From the cell containing the given text, extract its center point as (X, Y) coordinate. 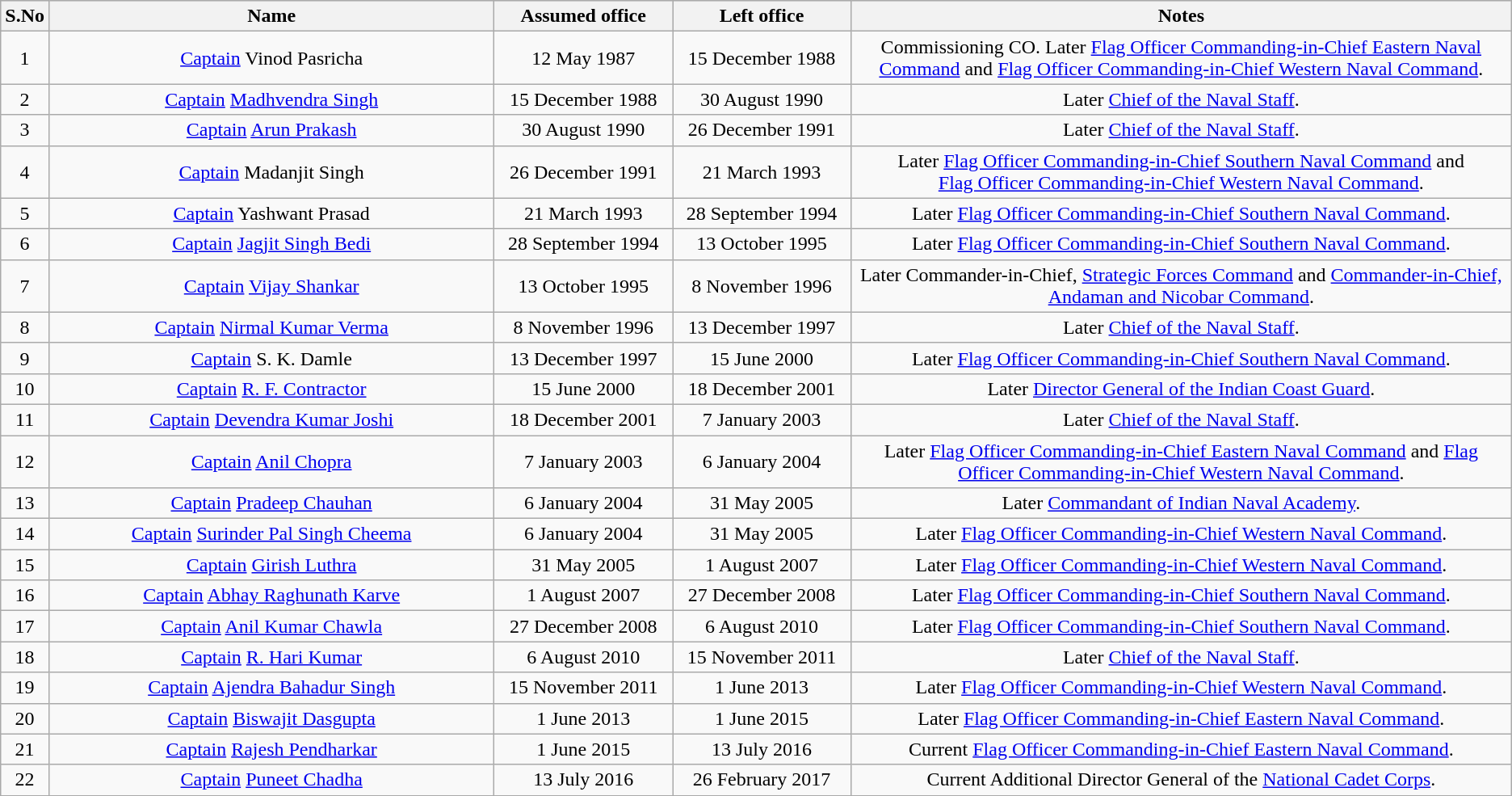
Captain Vinod Pasricha (271, 58)
Captain Ajendra Bahadur Singh (271, 688)
Later Commander-in-Chief, Strategic Forces Command and Commander-in-Chief, Andaman and Nicobar Command. (1181, 286)
Name (271, 16)
Later Flag Officer Commanding-in-Chief Eastern Naval Command and Flag Officer Commanding-in-Chief Western Naval Command. (1181, 461)
16 (25, 596)
Captain Biswajit Dasgupta (271, 718)
Captain Anil Kumar Chawla (271, 626)
19 (25, 688)
8 (25, 327)
3 (25, 130)
7 (25, 286)
14 (25, 534)
12 (25, 461)
Captain Nirmal Kumar Verma (271, 327)
21 (25, 749)
17 (25, 626)
13 (25, 503)
Commissioning CO. Later Flag Officer Commanding-in-Chief Eastern Naval Command and Flag Officer Commanding-in-Chief Western Naval Command. (1181, 58)
Captain Vijay Shankar (271, 286)
Captain Puneet Chadha (271, 780)
Captain S. K. Damle (271, 358)
Captain Madhvendra Singh (271, 99)
Current Additional Director General of the National Cadet Corps. (1181, 780)
Captain Girish Luthra (271, 565)
Captain R. Hari Kumar (271, 657)
15 (25, 565)
Captain Abhay Raghunath Karve (271, 596)
1 (25, 58)
Notes (1181, 16)
11 (25, 419)
S.No (25, 16)
18 (25, 657)
Left office (762, 16)
Later Commandant of Indian Naval Academy. (1181, 503)
Captain Madanjit Singh (271, 171)
Later Flag Officer Commanding-in-Chief Southern Naval Command andFlag Officer Commanding-in-Chief Western Naval Command. (1181, 171)
5 (25, 213)
Captain Arun Prakash (271, 130)
Captain Pradeep Chauhan (271, 503)
4 (25, 171)
Captain R. F. Contractor (271, 389)
Current Flag Officer Commanding-in-Chief Eastern Naval Command. (1181, 749)
22 (25, 780)
2 (25, 99)
26 February 2017 (762, 780)
20 (25, 718)
Captain Jagjit Singh Bedi (271, 244)
Captain Surinder Pal Singh Cheema (271, 534)
Captain Devendra Kumar Joshi (271, 419)
Captain Yashwant Prasad (271, 213)
12 May 1987 (583, 58)
Captain Rajesh Pendharkar (271, 749)
10 (25, 389)
Assumed office (583, 16)
6 (25, 244)
Later Director General of the Indian Coast Guard. (1181, 389)
Captain Anil Chopra (271, 461)
Later Flag Officer Commanding-in-Chief Eastern Naval Command. (1181, 718)
9 (25, 358)
